Search for the cell housing the specified text and yield its [x, y] center coordinate. 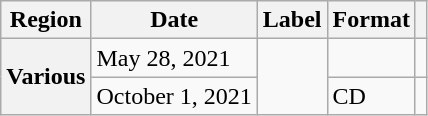
May 28, 2021 [174, 58]
Date [174, 20]
Label [292, 20]
Format [371, 20]
CD [371, 96]
Various [46, 77]
Region [46, 20]
October 1, 2021 [174, 96]
